Pinpoint the cell where the given text exists, returning its [x, y] midpoint coordinate. 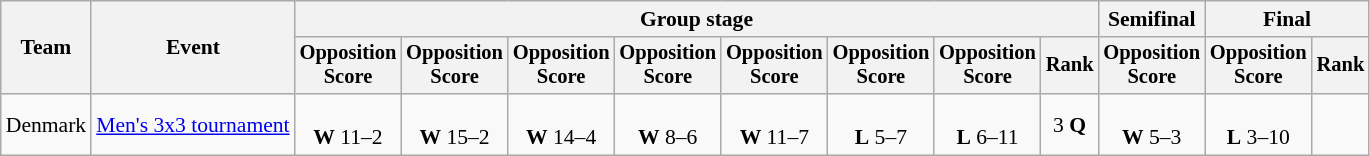
Men's 3x3 tournament [192, 124]
Denmark [46, 124]
Event [192, 48]
W 15–2 [454, 124]
Final [1287, 19]
Group stage [697, 19]
Semifinal [1152, 19]
L 6–11 [988, 124]
W 8–6 [668, 124]
L 3–10 [1258, 124]
3 Q [1070, 124]
L 5–7 [882, 124]
W 14–4 [562, 124]
W 11–2 [348, 124]
W 5–3 [1152, 124]
W 11–7 [774, 124]
Team [46, 48]
